Output the [X, Y] coordinate of the center of the cell containing the given text.  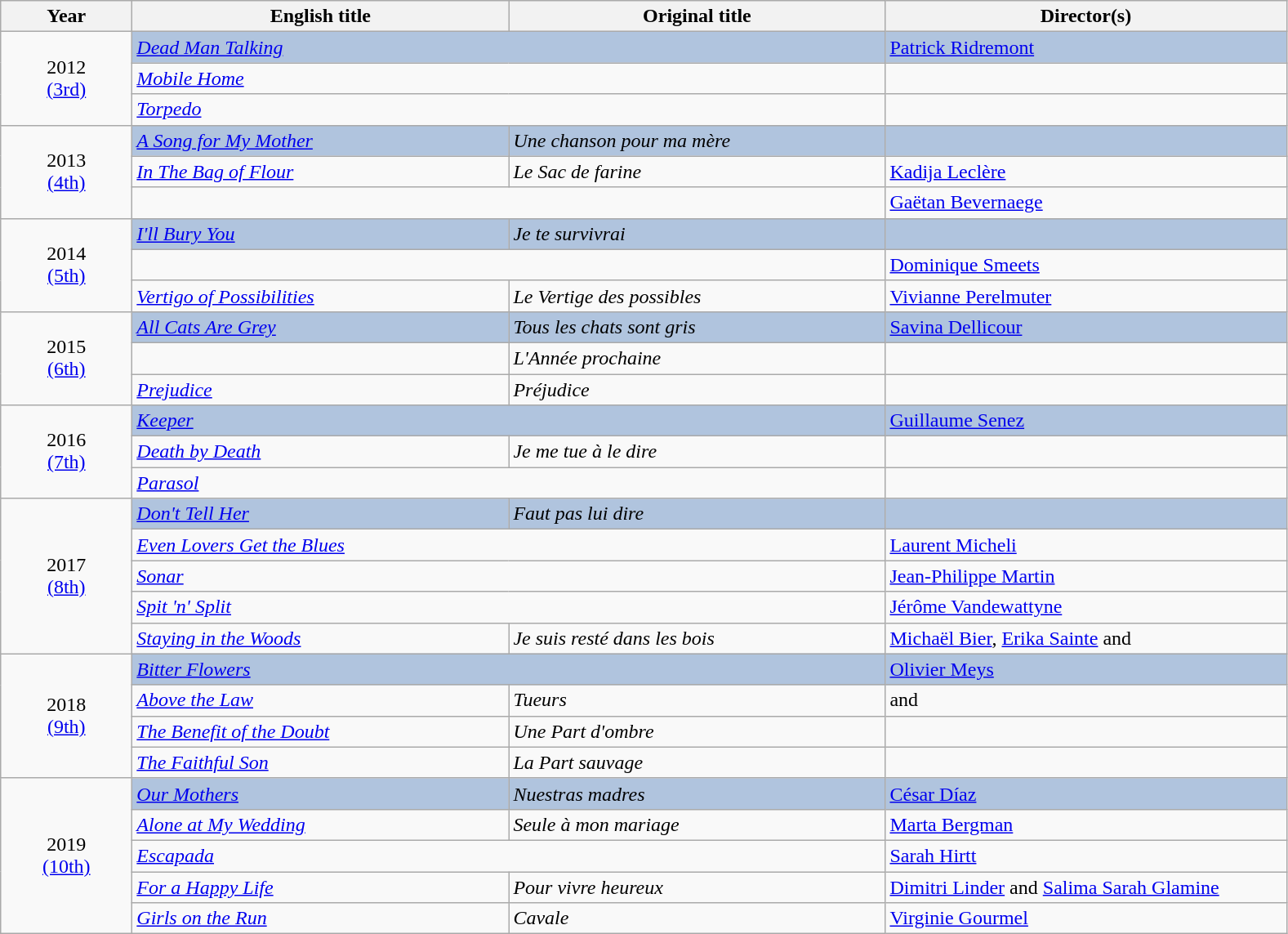
2012(3rd) [67, 78]
Préjudice [697, 390]
2017(8th) [67, 576]
Tueurs [697, 700]
Torpedo [509, 109]
2018(9th) [67, 716]
Faut pas lui dire [697, 514]
Parasol [509, 483]
The Benefit of the Doubt [320, 731]
Staying in the Woods [320, 638]
Above the Law [320, 700]
Nuestras madres [697, 793]
César Díaz [1086, 793]
In The Bag of Flour [320, 172]
The Faithful Son [320, 762]
Je te survivrai [697, 234]
Girls on the Run [320, 918]
Our Mothers [320, 793]
Don't Tell Her [320, 514]
2019(10th) [67, 856]
Le Vertige des possibles [697, 296]
Patrick Ridremont [1086, 47]
Death by Death [320, 452]
Prejudice [320, 390]
Kadija Leclère [1086, 172]
Sarah Hirtt [1086, 856]
2015(6th) [67, 358]
Savina Dellicour [1086, 327]
Jérôme Vandewattyne [1086, 607]
Escapada [509, 856]
Seule à mon mariage [697, 825]
Dominique Smeets [1086, 265]
Pour vivre heureux [697, 887]
Olivier Meys [1086, 669]
2014(5th) [67, 265]
Original title [697, 16]
Une chanson pour ma mère [697, 141]
Cavale [697, 918]
L'Année prochaine [697, 358]
Une Part d'ombre [697, 731]
Even Lovers Get the Blues [509, 545]
Dead Man Talking [509, 47]
Mobile Home [509, 78]
La Part sauvage [697, 762]
Spit 'n' Split [509, 607]
Director(s) [1086, 16]
Dimitri Linder and Salima Sarah Glamine [1086, 887]
Year [67, 16]
Bitter Flowers [509, 669]
A Song for My Mother [320, 141]
Gaëtan Bevernaege [1086, 203]
English title [320, 16]
For a Happy Life [320, 887]
Je me tue à le dire [697, 452]
Alone at My Wedding [320, 825]
Jean-Philippe Martin [1086, 576]
Le Sac de farine [697, 172]
Virginie Gourmel [1086, 918]
Vertigo of Possibilities [320, 296]
and [1086, 700]
Laurent Micheli [1086, 545]
Je suis resté dans les bois [697, 638]
2016(7th) [67, 452]
Vivianne Perelmuter [1086, 296]
2013(4th) [67, 172]
Marta Bergman [1086, 825]
I'll Bury You [320, 234]
Michaël Bier, Erika Sainte and [1086, 638]
Tous les chats sont gris [697, 327]
Keeper [509, 421]
Guillaume Senez [1086, 421]
All Cats Are Grey [320, 327]
Sonar [509, 576]
